Search for the cell housing the specified text and yield its [x, y] center coordinate. 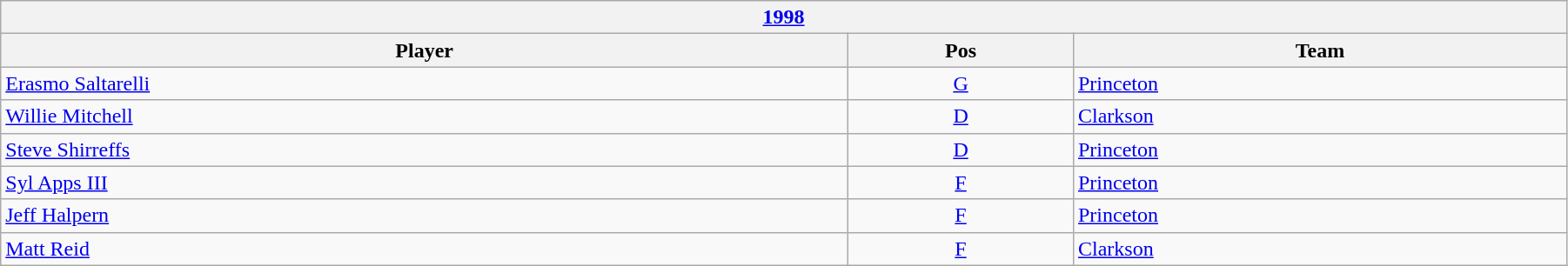
Willie Mitchell [425, 116]
Syl Apps III [425, 183]
Player [425, 50]
Erasmo Saltarelli [425, 83]
Team [1319, 50]
1998 [784, 17]
Matt Reid [425, 249]
Jeff Halpern [425, 216]
Steve Shirreffs [425, 150]
Pos [961, 50]
G [961, 83]
